Provide the [x, y] coordinate of the cell's center where the given text is located.  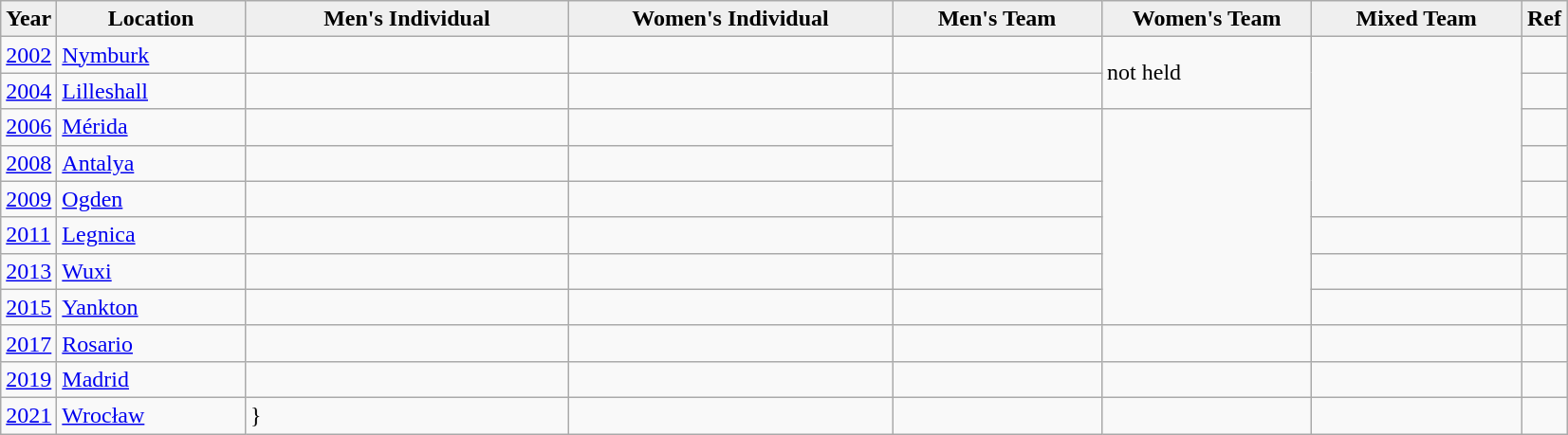
Wuxi [152, 271]
Women's Team [1207, 19]
Ogden [152, 199]
Antalya [152, 163]
2009 [28, 199]
Ref [1544, 19]
Wrocław [152, 415]
2002 [28, 55]
2006 [28, 127]
Year [28, 19]
Mixed Team [1417, 19]
Legnica [152, 235]
2021 [28, 415]
not held [1207, 73]
Nymburk [152, 55]
Yankton [152, 307]
2008 [28, 163]
Mérida [152, 127]
2017 [28, 343]
Women's Individual [730, 19]
Location [152, 19]
Rosario [152, 343]
2019 [28, 379]
2011 [28, 235]
} [406, 415]
Men's Team [996, 19]
Madrid [152, 379]
2015 [28, 307]
Men's Individual [406, 19]
2013 [28, 271]
Lilleshall [152, 91]
2004 [28, 91]
